Provide the [X, Y] coordinate of the cell's center where the given text is located.  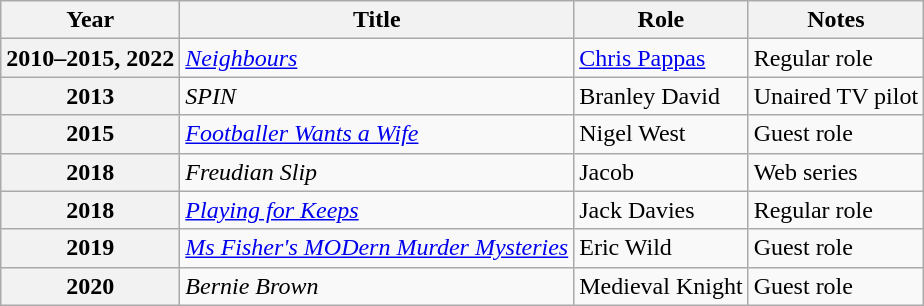
2013 [90, 96]
Freudian Slip [377, 172]
Jacob [661, 172]
Neighbours [377, 58]
Chris Pappas [661, 58]
2019 [90, 248]
2010–2015, 2022 [90, 58]
Ms Fisher's MODern Murder Mysteries [377, 248]
SPIN [377, 96]
Year [90, 20]
Nigel West [661, 134]
Branley David [661, 96]
Web series [836, 172]
Jack Davies [661, 210]
Playing for Keeps [377, 210]
Footballer Wants a Wife [377, 134]
Unaired TV pilot [836, 96]
Role [661, 20]
Notes [836, 20]
2015 [90, 134]
Title [377, 20]
Eric Wild [661, 248]
2020 [90, 286]
Medieval Knight [661, 286]
Bernie Brown [377, 286]
